Capture the cell that displays the provided text and extract its (x, y) central coordinate. 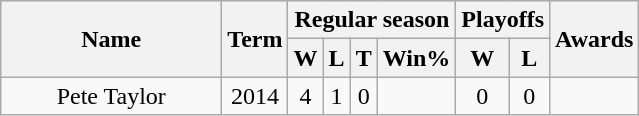
1 (336, 96)
4 (306, 96)
T (364, 58)
2014 (255, 96)
Awards (594, 39)
Pete Taylor (112, 96)
Name (112, 39)
Playoffs (503, 20)
Regular season (372, 20)
Win% (416, 58)
Term (255, 39)
